Scan for the cell matching the given text and deliver its [X, Y] coordinate at center. 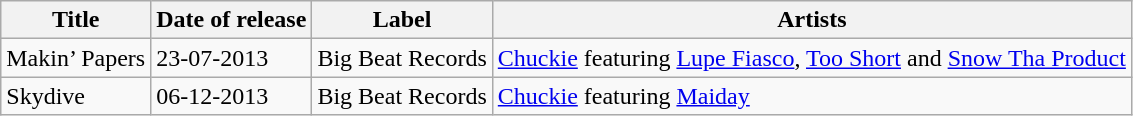
Skydive [76, 96]
Label [402, 20]
23-07-2013 [232, 58]
Title [76, 20]
Chuckie featuring Maiday [812, 96]
Artists [812, 20]
Chuckie featuring Lupe Fiasco, Too Short and Snow Tha Product [812, 58]
06-12-2013 [232, 96]
Date of release [232, 20]
Makin’ Papers [76, 58]
